Provide the [x, y] coordinate of the cell's center where the given text is located.  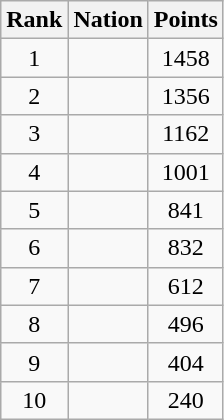
240 [186, 400]
5 [34, 210]
1458 [186, 58]
1001 [186, 172]
404 [186, 362]
9 [34, 362]
4 [34, 172]
1356 [186, 96]
6 [34, 248]
496 [186, 324]
Rank [34, 20]
3 [34, 134]
841 [186, 210]
10 [34, 400]
1162 [186, 134]
7 [34, 286]
612 [186, 286]
2 [34, 96]
1 [34, 58]
Nation [108, 20]
832 [186, 248]
8 [34, 324]
Points [186, 20]
